Return (X, Y) of the center of cell containing provided text 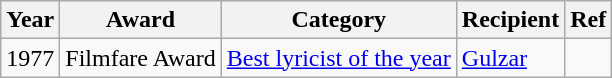
Category (338, 20)
Best lyricist of the year (338, 58)
Ref (588, 20)
Award (140, 20)
1977 (30, 58)
Recipient (510, 20)
Gulzar (510, 58)
Filmfare Award (140, 58)
Year (30, 20)
